Provide the (x, y) coordinate of the cell's center where the given text is located.  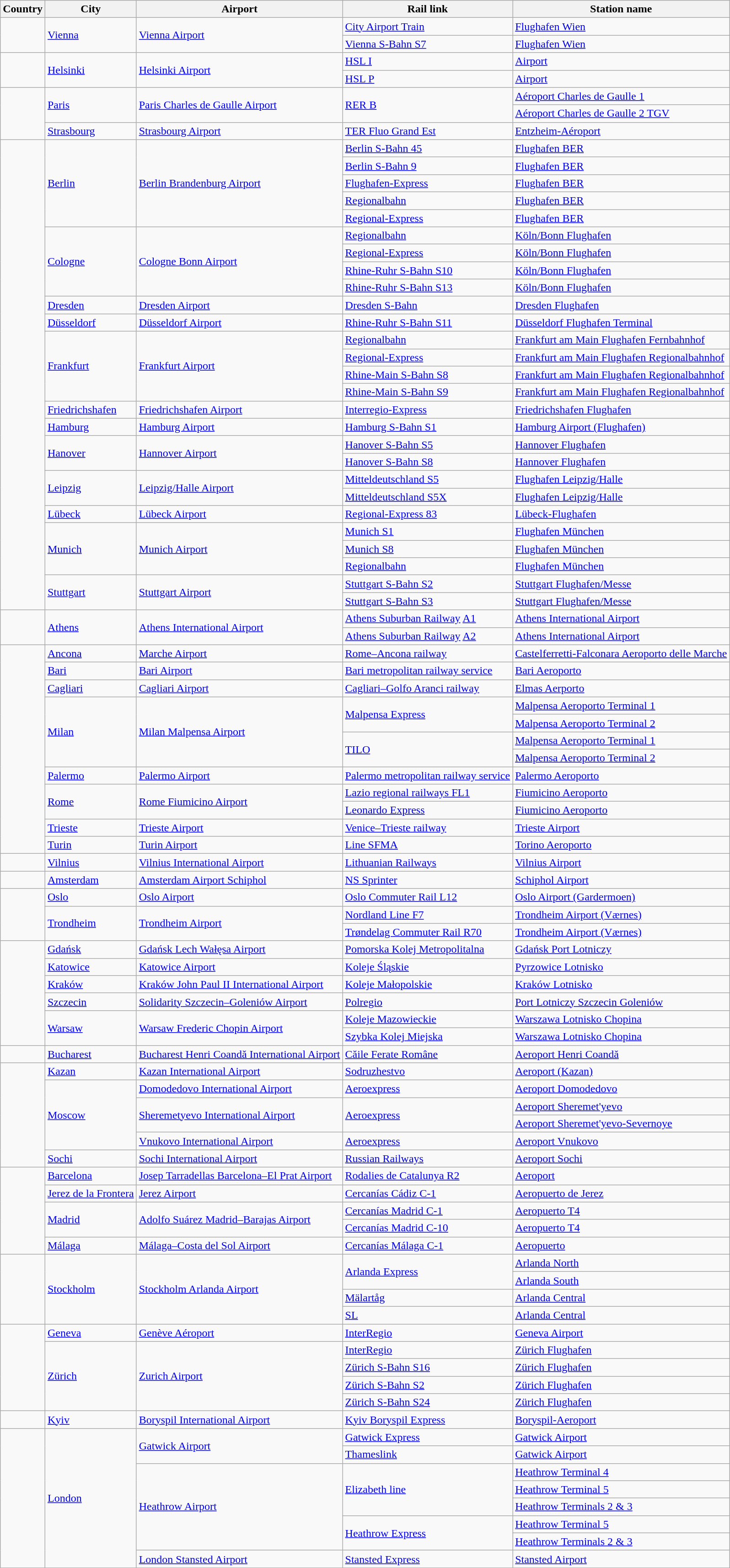
Interregio-Express (428, 410)
Adolfo Suárez Madrid–Barajas Airport (240, 1219)
Moscow (91, 1115)
Turin (91, 845)
Mälartåg (428, 1298)
Port Lotniczy Szczecin Goleniów (621, 1002)
Barcelona (91, 1176)
Munich S8 (428, 549)
Dresden Airport (240, 305)
Paris (91, 105)
Gdańsk Lech Wałęsa Airport (240, 949)
Trieste (91, 828)
Gatwick Express (428, 1437)
Rhine-Ruhr S-Bahn S10 (428, 270)
Aeroport Henri Coandă (621, 1054)
Katowice Airport (240, 967)
Stuttgart S-Bahn S3 (428, 601)
Kazan (91, 1072)
Cercanías Madrid C-1 (428, 1211)
Lübeck Airport (240, 514)
Düsseldorf Airport (240, 323)
Vienna Airport (240, 35)
Domodedovo International Airport (240, 1089)
Nordland Line F7 (428, 915)
Friedrichshafen Flughafen (621, 410)
Paris Charles de Gaulle Airport (240, 105)
Mitteldeutschland S5X (428, 496)
Strasbourg Airport (240, 131)
Country (23, 9)
Solidarity Szczecin–Goleniów Airport (240, 1002)
Turin Airport (240, 845)
Kraków Lotnisko (621, 984)
Friedrichshafen Airport (240, 410)
HSL P (428, 79)
Cagliari Airport (240, 688)
Hannover Airport (240, 453)
Lübeck (91, 514)
Aeroport Vnukovo (621, 1141)
Schiphol Airport (621, 880)
Heathrow Airport (240, 1507)
Amsterdam (91, 880)
Stansted Airport (621, 1559)
Bucharest (91, 1054)
Cologne Bonn Airport (240, 262)
Venice–Trieste railway (428, 828)
Helsinki (91, 70)
Hamburg (91, 427)
Torino Aeroporto (621, 845)
Koleje Mazowieckie (428, 1019)
Stockholm (91, 1289)
Dresden Flughafen (621, 305)
Leipzig/Halle Airport (240, 488)
Munich S1 (428, 532)
Bucharest Henri Coandă International Airport (240, 1054)
Aeropuerto (621, 1245)
Málaga (91, 1245)
Amsterdam Airport Schiphol (240, 880)
Munich Airport (240, 549)
Elmas Aerporto (621, 688)
Hamburg Airport (240, 427)
London (91, 1498)
Friedrichshafen (91, 410)
Leonardo Express (428, 810)
Madrid (91, 1219)
TER Fluo Grand Est (428, 131)
Gdańsk (91, 949)
Trondheim Airport (240, 923)
Genève Aéroport (240, 1333)
Hanover S-Bahn S5 (428, 444)
Zürich S-Bahn S24 (428, 1402)
Frankfurt Airport (240, 366)
Flughafen-Express (428, 183)
Hamburg S-Bahn S1 (428, 427)
Rail link (428, 9)
Cercanías Madrid C-10 (428, 1228)
Trøndelag Commuter Rail R70 (428, 932)
Geneva Airport (621, 1333)
Oslo (91, 897)
Marche Airport (240, 653)
Pomorska Kolej Metropolitalna (428, 949)
Vienna S-Bahn S7 (428, 44)
Arlanda South (621, 1280)
Cagliari (91, 688)
Kraków John Paul II International Airport (240, 984)
Rome Fiumicino Airport (240, 802)
Athens Suburban Railway A2 (428, 636)
HSL I (428, 61)
Munich (91, 549)
Aeroport (621, 1176)
Leipzig (91, 488)
Kyiv (91, 1420)
Oslo Commuter Rail L12 (428, 897)
Geneva (91, 1333)
Russian Railways (428, 1158)
Szybka Kolej Miejska (428, 1036)
Stuttgart (91, 593)
Oslo Airport (240, 897)
Boryspil-Aeroport (621, 1420)
Zürich (91, 1376)
RER B (428, 105)
Vilnius International Airport (240, 862)
Trondheim (91, 923)
Sochi International Airport (240, 1158)
Palermo metropolitan railway service (428, 776)
Warsaw Frederic Chopin Airport (240, 1028)
Lithuanian Railways (428, 862)
Aéroport Charles de Gaulle 2 TGV (621, 113)
Pyrzowice Lotnisko (621, 967)
Dresden S-Bahn (428, 305)
Warsaw (91, 1028)
Frankfurt am Main Flughafen Fernbahnhof (621, 340)
Aeroport Sochi (621, 1158)
Berlin S-Bahn 9 (428, 166)
Rome (91, 802)
Vnukovo International Airport (240, 1141)
Bari Airport (240, 671)
Rome–Ancona railway (428, 653)
Aéroport Charles de Gaulle 1 (621, 96)
Berlin (91, 183)
Boryspil International Airport (240, 1420)
TILO (428, 749)
SL (428, 1315)
Heathrow Terminal 4 (621, 1472)
Line SFMA (428, 845)
Helsinki Airport (240, 70)
Frankfurt (91, 366)
Vienna (91, 35)
Athens Suburban Railway A1 (428, 619)
Palermo (91, 776)
Dresden (91, 305)
Stansted Express (428, 1559)
Kraków (91, 984)
Bari Aeroporto (621, 671)
Kyiv Boryspil Express (428, 1420)
Castelferretti-Falconara Aeroporto delle Marche (621, 653)
Arlanda Express (428, 1272)
Szczecin (91, 1002)
Athens (91, 627)
Berlin Brandenburg Airport (240, 183)
Hanover (91, 453)
Aeroport Sheremet'yevo-Severnoye (621, 1124)
Mitteldeutschland S5 (428, 479)
Jerez de la Frontera (91, 1193)
Aeropuerto de Jerez (621, 1193)
Ancona (91, 653)
Stuttgart S-Bahn S2 (428, 584)
Cercanías Cádiz C-1 (428, 1193)
City (91, 9)
Heathrow Express (428, 1533)
Rhine-Main S-Bahn S8 (428, 375)
Strasbourg (91, 131)
Palermo Aeroporto (621, 776)
City Airport Train (428, 27)
Stuttgart Airport (240, 593)
Station name (621, 9)
Sheremetyevo International Airport (240, 1115)
Katowice (91, 967)
Jerez Airport (240, 1193)
Aeroport Sheremet'yevo (621, 1106)
Stockholm Arlanda Airport (240, 1289)
Polregio (428, 1002)
Vilnius (91, 862)
NS Sprinter (428, 880)
Elizabeth line (428, 1489)
Aeroport Domodedovo (621, 1089)
Sochi (91, 1158)
Josep Tarradellas Barcelona–El Prat Airport (240, 1176)
Lazio regional railways FL1 (428, 793)
Palermo Airport (240, 776)
Kazan International Airport (240, 1072)
Rhine-Ruhr S-Bahn S11 (428, 323)
Zürich S-Bahn S16 (428, 1368)
Lübeck-Flughafen (621, 514)
Thameslink (428, 1455)
Arlanda North (621, 1263)
Gdańsk Port Lotniczy (621, 949)
Cologne (91, 262)
Căile Ferate Române (428, 1054)
Rodalies de Catalunya R2 (428, 1176)
Berlin S-Bahn 45 (428, 148)
Aeroport (Kazan) (621, 1072)
Düsseldorf (91, 323)
Entzheim-Aéroport (621, 131)
Rhine-Ruhr S-Bahn S13 (428, 288)
Milan (91, 732)
Regional-Express 83 (428, 514)
Rhine-Main S-Bahn S9 (428, 392)
Malpensa Express (428, 714)
Milan Malpensa Airport (240, 732)
Cercanías Málaga C-1 (428, 1245)
Cagliari–Golfo Aranci railway (428, 688)
Bari metropolitan railway service (428, 671)
Oslo Airport (Gardermoen) (621, 897)
Zürich S-Bahn S2 (428, 1385)
Sodruzhestvo (428, 1072)
Vilnius Airport (621, 862)
Düsseldorf Flughafen Terminal (621, 323)
Málaga–Costa del Sol Airport (240, 1245)
Hanover S-Bahn S8 (428, 462)
Hamburg Airport (Flughafen) (621, 427)
Bari (91, 671)
Koleje Małopolskie (428, 984)
London Stansted Airport (240, 1559)
Zurich Airport (240, 1376)
Koleje Śląskie (428, 967)
